Identify which cell holds the provided text, then report its [x, y] central coordinate. 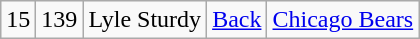
15 [18, 20]
Chicago Bears [343, 20]
139 [60, 20]
Lyle Sturdy [145, 20]
Back [237, 20]
